Capture the cell that displays the provided text and extract its (X, Y) central coordinate. 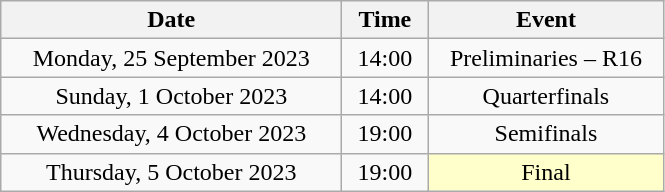
Thursday, 5 October 2023 (172, 172)
Semifinals (546, 134)
Quarterfinals (546, 96)
Date (172, 20)
Sunday, 1 October 2023 (172, 96)
Wednesday, 4 October 2023 (172, 134)
Event (546, 20)
Final (546, 172)
Preliminaries – R16 (546, 58)
Time (385, 20)
Monday, 25 September 2023 (172, 58)
